Return [x, y] of the center of cell containing provided text 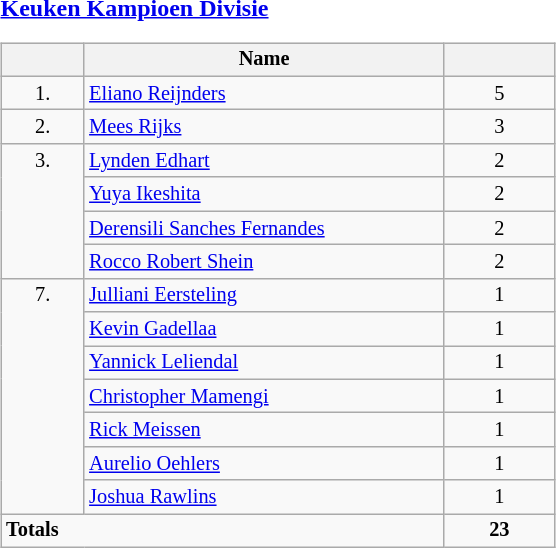
Yannick Leliendal [264, 363]
Mees Rijks [264, 127]
5 [500, 93]
7. [42, 396]
Christopher Mamengi [264, 396]
3 [500, 127]
Rick Meissen [264, 430]
2. [42, 127]
Name [264, 60]
Aurelio Oehlers [264, 464]
3. [42, 212]
1. [42, 93]
Lynden Edhart [264, 161]
Yuya Ikeshita [264, 194]
Kevin Gadellaa [264, 329]
Rocco Robert Shein [264, 262]
23 [500, 531]
Totals [222, 531]
Derensili Sanches Fernandes [264, 228]
Eliano Reijnders [264, 93]
Joshua Rawlins [264, 497]
Julliani Eersteling [264, 295]
